Determine the [X, Y] coordinate at the center of the cell enclosing the given text.  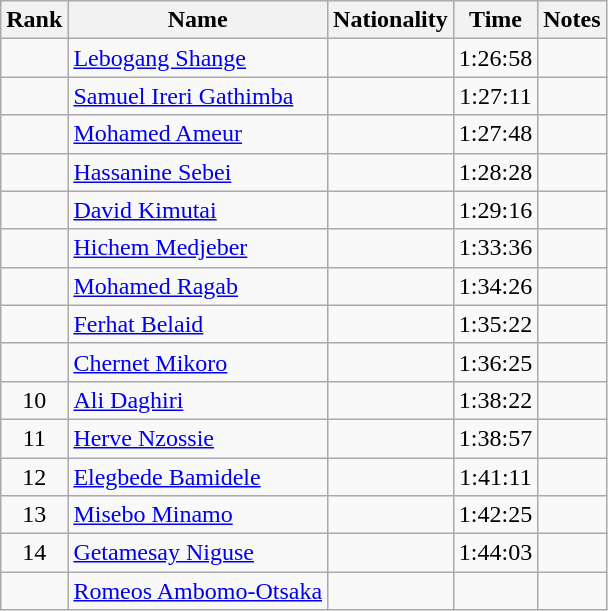
1:33:36 [495, 248]
1:27:11 [495, 96]
Romeos Ambomo-Otsaka [198, 591]
Lebogang Shange [198, 58]
1:38:57 [495, 438]
Mohamed Ragab [198, 286]
1:38:22 [495, 400]
Hichem Medjeber [198, 248]
1:44:03 [495, 553]
Notes [572, 20]
Chernet Mikoro [198, 362]
Mohamed Ameur [198, 134]
13 [34, 515]
1:42:25 [495, 515]
Ali Daghiri [198, 400]
1:41:11 [495, 477]
11 [34, 438]
Ferhat Belaid [198, 324]
Rank [34, 20]
Elegbede Bamidele [198, 477]
David Kimutai [198, 210]
Herve Nzossie [198, 438]
14 [34, 553]
1:35:22 [495, 324]
1:36:25 [495, 362]
1:28:28 [495, 172]
1:34:26 [495, 286]
Misebo Minamo [198, 515]
Samuel Ireri Gathimba [198, 96]
Hassanine Sebei [198, 172]
1:27:48 [495, 134]
Name [198, 20]
Nationality [391, 20]
Getamesay Niguse [198, 553]
10 [34, 400]
1:26:58 [495, 58]
12 [34, 477]
Time [495, 20]
1:29:16 [495, 210]
